From the cell containing the given text, extract its center point as (x, y) coordinate. 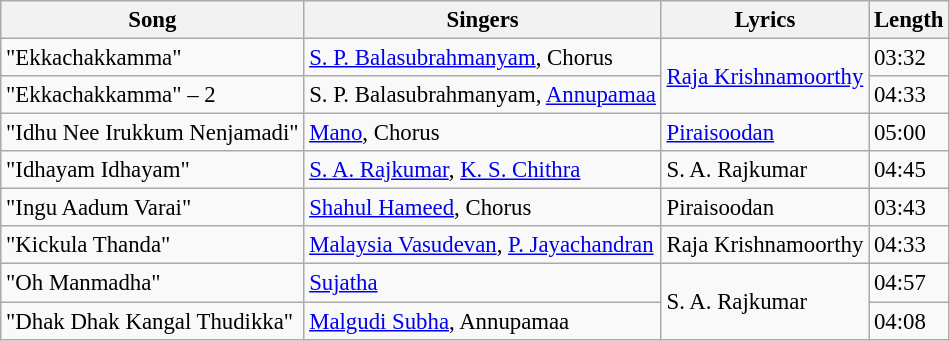
05:00 (909, 133)
04:57 (909, 283)
Song (152, 20)
S. A. Rajkumar, K. S. Chithra (482, 170)
Malaysia Vasudevan, P. Jayachandran (482, 245)
"Kickula Thanda" (152, 245)
Malgudi Subha, Annupamaa (482, 321)
Lyrics (764, 20)
"Dhak Dhak Kangal Thudikka" (152, 321)
"Idhu Nee Irukkum Nenjamadi" (152, 133)
04:08 (909, 321)
"Ekkachakkamma" (152, 58)
S. P. Balasubrahmanyam, Annupamaa (482, 95)
03:32 (909, 58)
04:45 (909, 170)
"Idhayam Idhayam" (152, 170)
Sujatha (482, 283)
"Ekkachakkamma" – 2 (152, 95)
Shahul Hameed, Chorus (482, 208)
S. P. Balasubrahmanyam, Chorus (482, 58)
Singers (482, 20)
Mano, Chorus (482, 133)
03:43 (909, 208)
Length (909, 20)
"Ingu Aadum Varai" (152, 208)
"Oh Manmadha" (152, 283)
